Pinpoint the cell where the given text exists, returning its [X, Y] midpoint coordinate. 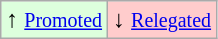
↑ Promoted [54, 20]
↓ Relegated [162, 20]
